Locate the cell with the specified text and output its [x, y] center coordinate. 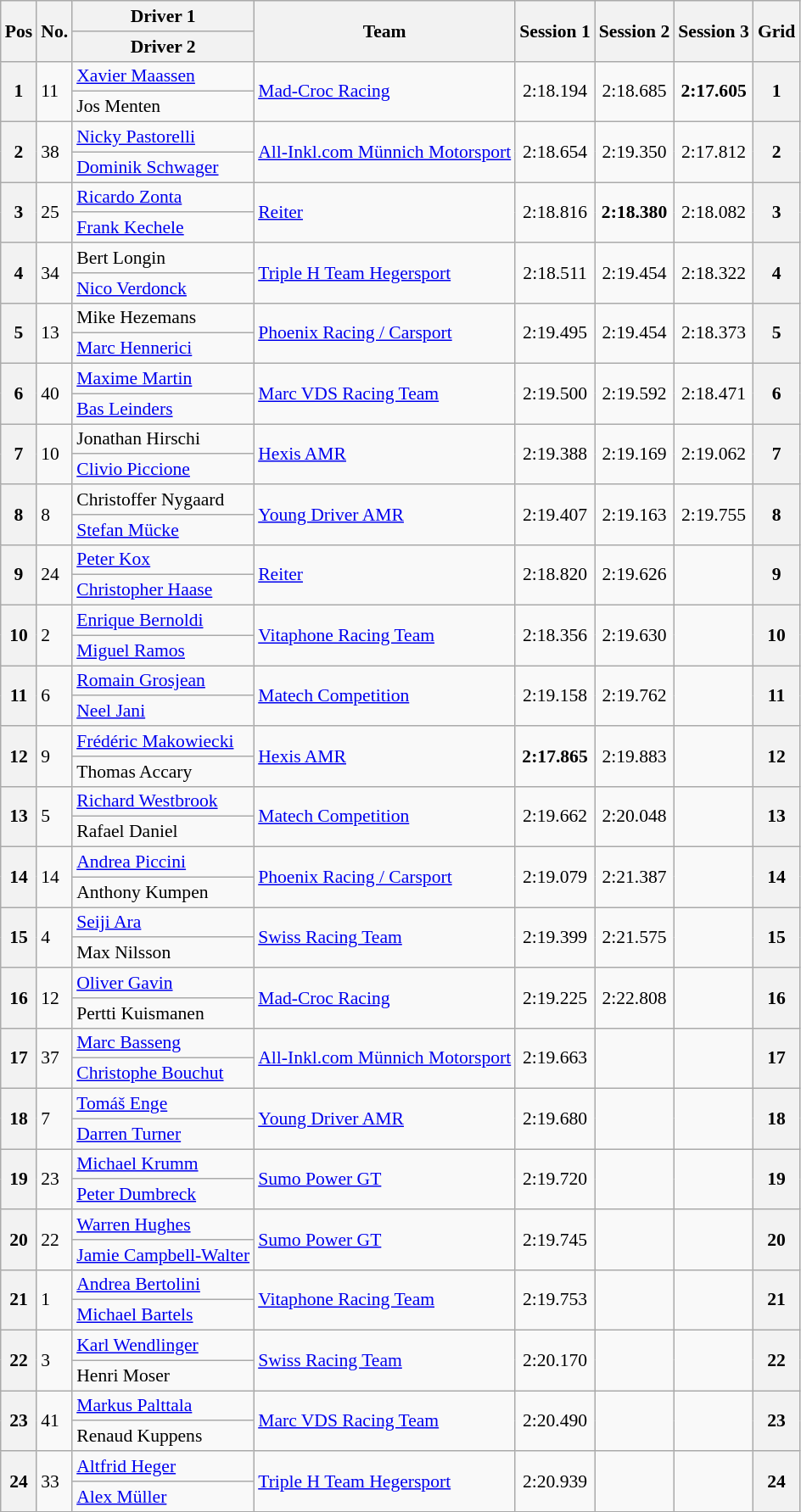
Jonathan Hirschi [163, 439]
2:19.663 [555, 1058]
Session 2 [635, 31]
2:18.373 [714, 332]
No. [54, 31]
Neel Jani [163, 711]
2:19.158 [555, 695]
2:20.048 [635, 816]
Clivio Piccione [163, 470]
Dominik Schwager [163, 167]
Tomáš Enge [163, 1104]
2:19.225 [555, 997]
37 [54, 1058]
41 [54, 1421]
2:18.194 [555, 92]
Driver 1 [163, 16]
2:19.626 [635, 575]
2:17.865 [555, 756]
Anthony Kumpen [163, 892]
Peter Dumbreck [163, 1195]
2:19.753 [555, 1299]
Jos Menten [163, 107]
Pos [19, 31]
2:19.720 [555, 1179]
Michael Bartels [163, 1315]
34 [54, 273]
Team [384, 31]
2:19.755 [714, 514]
Warren Hughes [163, 1225]
2:19.500 [555, 393]
2:17.812 [714, 153]
Miguel Ramos [163, 650]
2:17.605 [714, 92]
2:18.380 [635, 212]
Peter Kox [163, 560]
Seiji Ara [163, 923]
Marc Basseng [163, 1043]
Alex Müller [163, 1497]
2:19.062 [714, 455]
2:19.662 [555, 816]
Grid [777, 31]
Altfrid Heger [163, 1466]
Driver 2 [163, 47]
2:20.490 [555, 1421]
2:20.939 [555, 1481]
Rafael Daniel [163, 832]
2:19.169 [635, 455]
33 [54, 1481]
2:21.575 [635, 938]
Nico Verdonck [163, 288]
Jamie Campbell-Walter [163, 1255]
2:19.399 [555, 938]
2:18.816 [555, 212]
Michael Krumm [163, 1164]
2:19.350 [635, 153]
2:21.387 [635, 877]
2:18.820 [555, 575]
2:18.322 [714, 273]
Markus Palttala [163, 1406]
Ricardo Zonta [163, 198]
Andrea Bertolini [163, 1285]
2:18.082 [714, 212]
2:19.745 [555, 1240]
Thomas Accary [163, 772]
2:19.495 [555, 332]
38 [54, 153]
Frédéric Makowiecki [163, 741]
Session 1 [555, 31]
40 [54, 393]
Karl Wendlinger [163, 1346]
Nicky Pastorelli [163, 137]
Oliver Gavin [163, 983]
Mike Hezemans [163, 318]
2:19.883 [635, 756]
Maxime Martin [163, 379]
2:18.356 [555, 636]
Stefan Mücke [163, 530]
2:18.685 [635, 92]
Frank Kechele [163, 228]
2:20.170 [555, 1360]
Max Nilsson [163, 953]
2:18.511 [555, 273]
Xavier Maassen [163, 76]
Darren Turner [163, 1134]
2:19.592 [635, 393]
Richard Westbrook [163, 801]
Bas Leinders [163, 409]
Renaud Kuppens [163, 1437]
25 [54, 212]
2:19.680 [555, 1119]
Enrique Bernoldi [163, 621]
2:19.630 [635, 636]
2:18.471 [714, 393]
Christophe Bouchut [163, 1074]
2:19.163 [635, 514]
Christopher Haase [163, 590]
Session 3 [714, 31]
2:18.654 [555, 153]
Marc Hennerici [163, 349]
2:19.762 [635, 695]
2:19.388 [555, 455]
2:19.079 [555, 877]
Andrea Piccini [163, 862]
Henri Moser [163, 1375]
2:22.808 [635, 997]
Christoffer Nygaard [163, 499]
2:19.407 [555, 514]
Pertti Kuismanen [163, 1013]
Bert Longin [163, 258]
Romain Grosjean [163, 681]
